Capture the cell that displays the provided text and extract its (x, y) central coordinate. 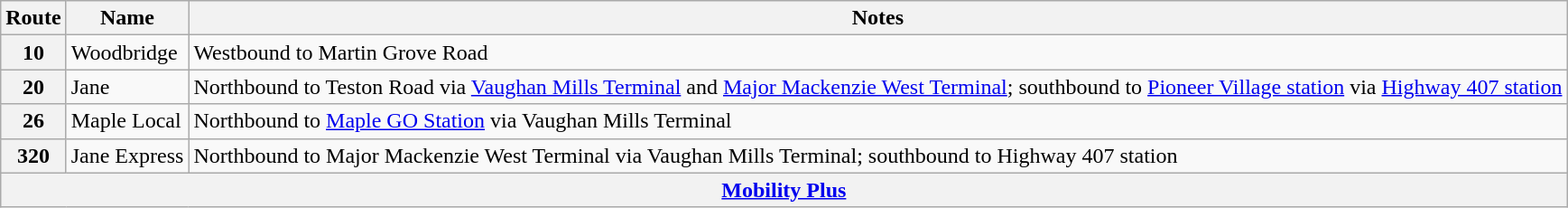
Northbound to Teston Road via Vaughan Mills Terminal and Major Mackenzie West Terminal; southbound to Pioneer Village station via Highway 407 station (877, 87)
Jane Express (127, 156)
Notes (877, 18)
Maple Local (127, 121)
Woodbridge (127, 52)
Name (127, 18)
20 (33, 87)
Jane (127, 87)
Northbound to Maple GO Station via Vaughan Mills Terminal (877, 121)
Route (33, 18)
10 (33, 52)
320 (33, 156)
Northbound to Major Mackenzie West Terminal via Vaughan Mills Terminal; southbound to Highway 407 station (877, 156)
26 (33, 121)
Westbound to Martin Grove Road (877, 52)
Mobility Plus (784, 190)
